Return (X, Y) of the center of cell containing provided text 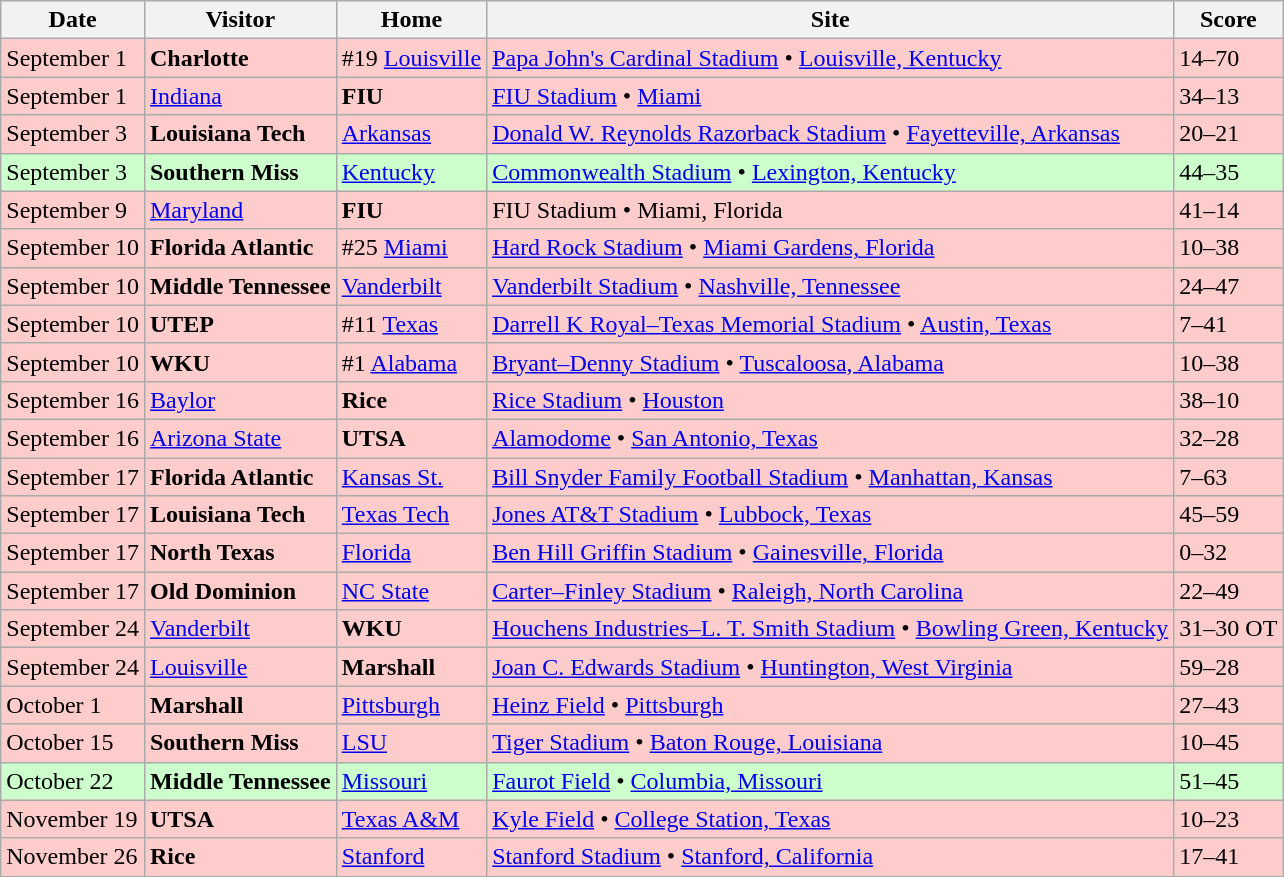
Texas Tech (411, 515)
38–10 (1228, 400)
November 26 (73, 857)
Kentucky (411, 172)
14–70 (1228, 58)
45–59 (1228, 515)
Rice Stadium • Houston (830, 400)
51–45 (1228, 781)
Kansas St. (411, 477)
Old Dominion (240, 591)
31–30 OT (1228, 629)
Faurot Field • Columbia, Missouri (830, 781)
41–14 (1228, 210)
Joan C. Edwards Stadium • Huntington, West Virginia (830, 667)
Kyle Field • College Station, Texas (830, 819)
FIU Stadium • Miami (830, 96)
Papa John's Cardinal Stadium • Louisville, Kentucky (830, 58)
FIU Stadium • Miami, Florida (830, 210)
Alamodome • San Antonio, Texas (830, 438)
Commonwealth Stadium • Lexington, Kentucky (830, 172)
34–13 (1228, 96)
Stanford Stadium • Stanford, California (830, 857)
LSU (411, 743)
October 15 (73, 743)
10–45 (1228, 743)
Carter–Finley Stadium • Raleigh, North Carolina (830, 591)
Indiana (240, 96)
Donald W. Reynolds Razorback Stadium • Fayetteville, Arkansas (830, 134)
Texas A&M (411, 819)
32–28 (1228, 438)
7–41 (1228, 324)
Houchens Industries–L. T. Smith Stadium • Bowling Green, Kentucky (830, 629)
Missouri (411, 781)
27–43 (1228, 705)
Site (830, 20)
Ben Hill Griffin Stadium • Gainesville, Florida (830, 553)
Jones AT&T Stadium • Lubbock, Texas (830, 515)
Louisville (240, 667)
20–21 (1228, 134)
Bryant–Denny Stadium • Tuscaloosa, Alabama (830, 362)
Tiger Stadium • Baton Rouge, Louisiana (830, 743)
Baylor (240, 400)
#11 Texas (411, 324)
Maryland (240, 210)
Stanford (411, 857)
Darrell K Royal–Texas Memorial Stadium • Austin, Texas (830, 324)
10–23 (1228, 819)
October 1 (73, 705)
24–47 (1228, 286)
September 9 (73, 210)
0–32 (1228, 553)
Vanderbilt Stadium • Nashville, Tennessee (830, 286)
7–63 (1228, 477)
22–49 (1228, 591)
UTEP (240, 324)
Arkansas (411, 134)
Score (1228, 20)
44–35 (1228, 172)
November 19 (73, 819)
#19 Louisville (411, 58)
Charlotte (240, 58)
Home (411, 20)
October 22 (73, 781)
North Texas (240, 553)
Bill Snyder Family Football Stadium • Manhattan, Kansas (830, 477)
#1 Alabama (411, 362)
Heinz Field • Pittsburgh (830, 705)
Hard Rock Stadium • Miami Gardens, Florida (830, 248)
Arizona State (240, 438)
Pittsburgh (411, 705)
Florida (411, 553)
17–41 (1228, 857)
#25 Miami (411, 248)
Visitor (240, 20)
NC State (411, 591)
Date (73, 20)
59–28 (1228, 667)
